Output the [x, y] coordinate of the center of the cell containing the given text.  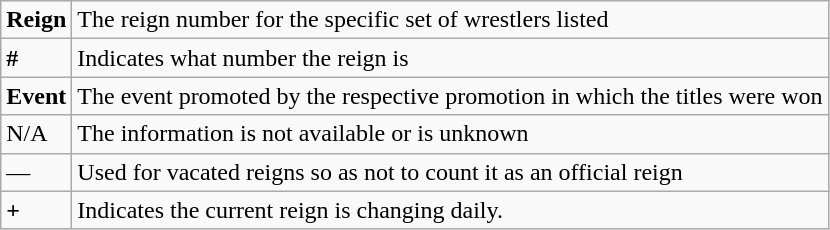
The information is not available or is unknown [450, 134]
The reign number for the specific set of wrestlers listed [450, 20]
Indicates the current reign is changing daily. [450, 210]
Indicates what number the reign is [450, 58]
+ [36, 210]
N/A [36, 134]
— [36, 172]
Reign [36, 20]
The event promoted by the respective promotion in which the titles were won [450, 96]
Used for vacated reigns so as not to count it as an official reign [450, 172]
Event [36, 96]
# [36, 58]
